Provide the [x, y] coordinate of the cell's center where the given text is located.  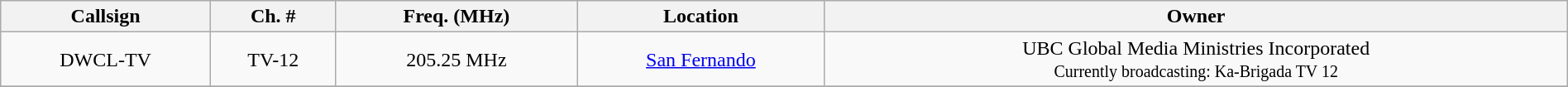
San Fernando [701, 60]
Owner [1196, 17]
DWCL-TV [106, 60]
Ch. # [273, 17]
UBC Global Media Ministries IncorporatedCurrently broadcasting: Ka-Brigada TV 12 [1196, 60]
TV-12 [273, 60]
205.25 MHz [457, 60]
Location [701, 17]
Freq. (MHz) [457, 17]
Callsign [106, 17]
